Capture the cell that displays the provided text and extract its (x, y) central coordinate. 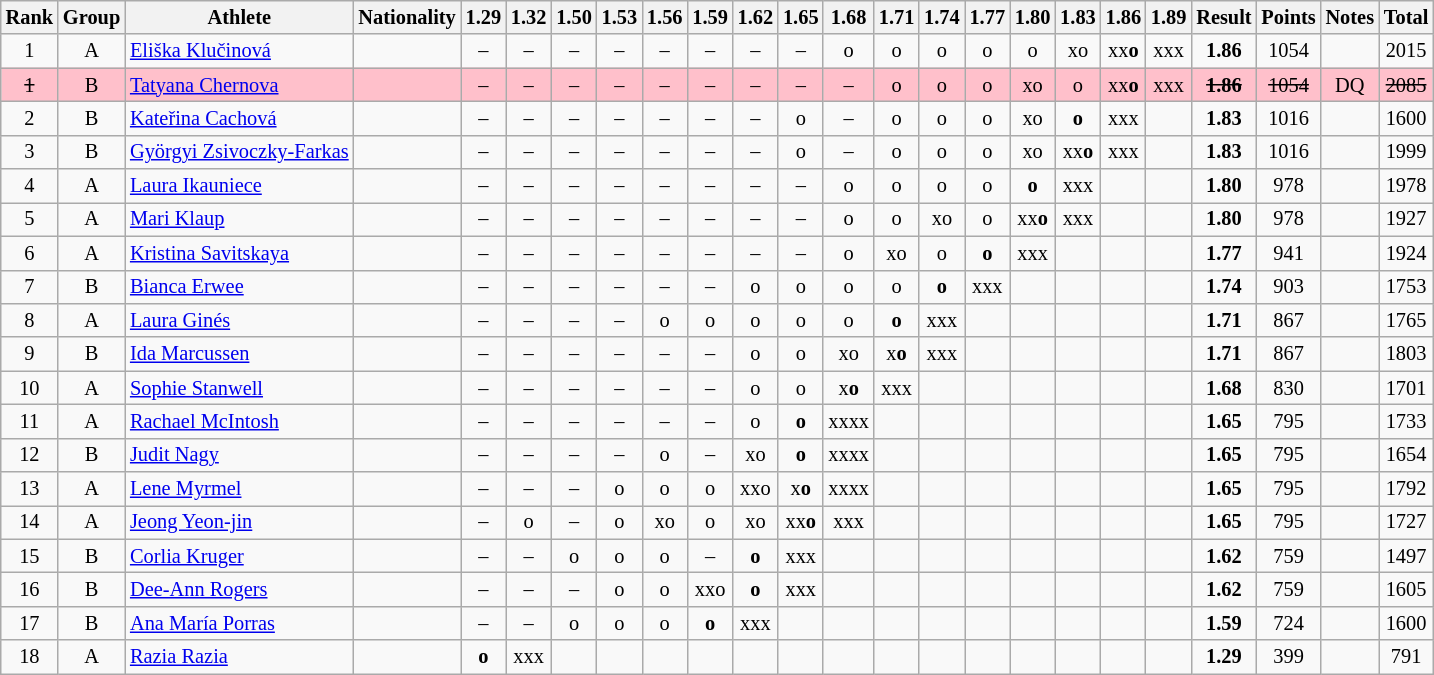
1.53 (620, 17)
Nationality (408, 17)
Rachael McIntosh (239, 421)
1.89 (1168, 17)
2 (30, 118)
9 (30, 354)
Laura Ikauniece (239, 186)
1978 (1406, 186)
941 (1289, 253)
1927 (1406, 219)
DQ (1350, 85)
Total (1406, 17)
16 (30, 589)
Corlia Kruger (239, 556)
Györgyi Zsivoczky-Farkas (239, 152)
1.32 (528, 17)
1999 (1406, 152)
12 (30, 455)
903 (1289, 287)
2015 (1406, 51)
Rank (30, 17)
1605 (1406, 589)
18 (30, 657)
1753 (1406, 287)
5 (30, 219)
14 (30, 522)
Athlete (239, 17)
15 (30, 556)
1765 (1406, 320)
Result (1224, 17)
17 (30, 623)
7 (30, 287)
10 (30, 388)
1803 (1406, 354)
3 (30, 152)
791 (1406, 657)
830 (1289, 388)
Ida Marcussen (239, 354)
Bianca Erwee (239, 287)
1924 (1406, 253)
724 (1289, 623)
1701 (1406, 388)
Mari Klaup (239, 219)
Ana María Porras (239, 623)
Jeong Yeon-jin (239, 522)
Lene Myrmel (239, 489)
8 (30, 320)
6 (30, 253)
Kristina Savitskaya (239, 253)
Laura Ginés (239, 320)
1.56 (664, 17)
11 (30, 421)
Kateřina Cachová (239, 118)
13 (30, 489)
1727 (1406, 522)
Eliška Klučinová (239, 51)
1.50 (574, 17)
Notes (1350, 17)
Group (92, 17)
Dee-Ann Rogers (239, 589)
Judit Nagy (239, 455)
Points (1289, 17)
1733 (1406, 421)
Razia Razia (239, 657)
1497 (1406, 556)
2085 (1406, 85)
Sophie Stanwell (239, 388)
399 (1289, 657)
1792 (1406, 489)
1654 (1406, 455)
Tatyana Chernova (239, 85)
4 (30, 186)
